Return [x, y] of the center of cell containing provided text 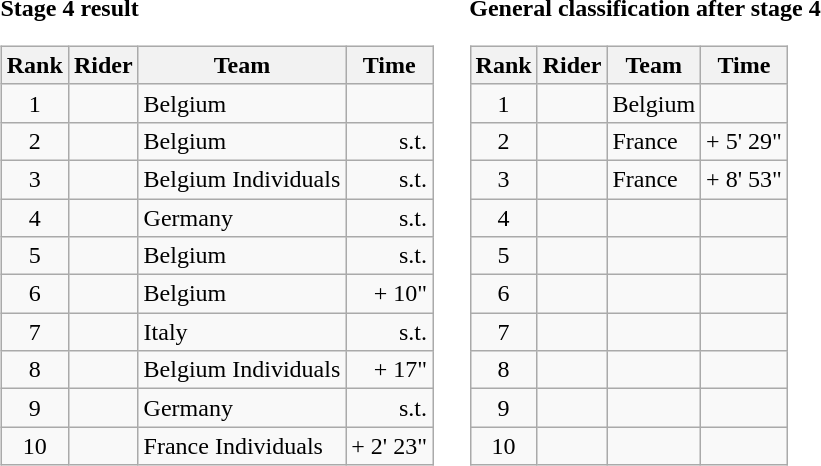
+ 2' 23" [390, 446]
+ 17" [390, 370]
Italy [242, 332]
+ 5' 29" [744, 141]
+ 10" [390, 294]
+ 8' 53" [744, 179]
France Individuals [242, 446]
